Search for the cell housing the specified text and yield its (x, y) center coordinate. 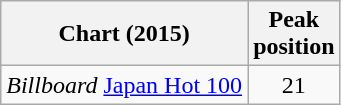
Chart (2015) (124, 34)
Billboard Japan Hot 100 (124, 85)
Peakposition (294, 34)
21 (294, 85)
